Identify which cell holds the provided text, then report its [X, Y] central coordinate. 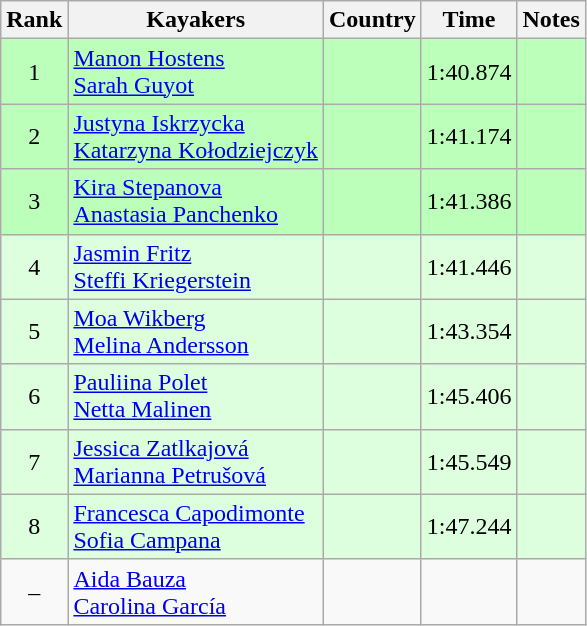
Justyna IskrzyckaKatarzyna Kołodziejczyk [196, 136]
1:43.354 [469, 332]
Moa WikbergMelina Andersson [196, 332]
3 [34, 202]
5 [34, 332]
Kira StepanovaAnastasia Panchenko [196, 202]
1:45.406 [469, 396]
Francesca CapodimonteSofia Campana [196, 526]
1:47.244 [469, 526]
7 [34, 462]
4 [34, 266]
Notes [551, 20]
Country [372, 20]
1:41.446 [469, 266]
1 [34, 72]
Kayakers [196, 20]
Manon HostensSarah Guyot [196, 72]
1:41.386 [469, 202]
Rank [34, 20]
Jessica ZatlkajováMarianna Petrušová [196, 462]
8 [34, 526]
1:40.874 [469, 72]
6 [34, 396]
– [34, 592]
1:45.549 [469, 462]
1:41.174 [469, 136]
Pauliina PoletNetta Malinen [196, 396]
2 [34, 136]
Aida BauzaCarolina García [196, 592]
Jasmin FritzSteffi Kriegerstein [196, 266]
Time [469, 20]
